Capture the cell that displays the provided text and extract its (X, Y) central coordinate. 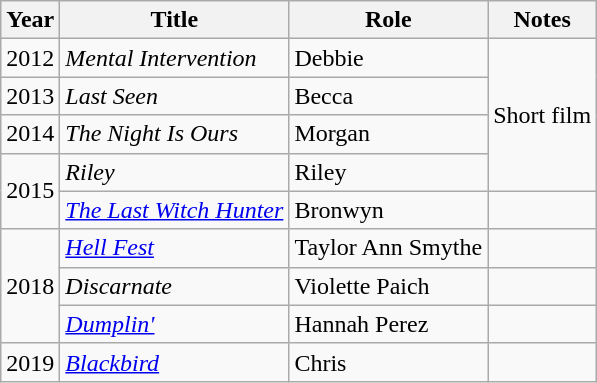
Blackbird (174, 362)
2014 (30, 134)
Hell Fest (174, 248)
Dumplin' (174, 324)
2019 (30, 362)
Role (388, 20)
Violette Paich (388, 286)
Last Seen (174, 96)
Hannah Perez (388, 324)
Short film (542, 115)
Discarnate (174, 286)
Title (174, 20)
Year (30, 20)
Bronwyn (388, 210)
Becca (388, 96)
Morgan (388, 134)
The Night Is Ours (174, 134)
The Last Witch Hunter (174, 210)
Notes (542, 20)
Taylor Ann Smythe (388, 248)
Debbie (388, 58)
2012 (30, 58)
2018 (30, 286)
2015 (30, 191)
2013 (30, 96)
Chris (388, 362)
Mental Intervention (174, 58)
